Provide the [x, y] coordinate of the cell's center where the given text is located.  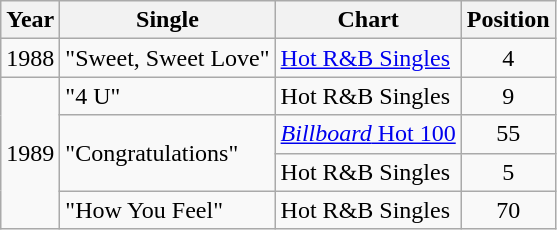
"How You Feel" [168, 210]
Single [168, 20]
"Congratulations" [168, 153]
55 [508, 134]
70 [508, 210]
5 [508, 172]
Chart [368, 20]
1989 [30, 153]
"4 U" [168, 96]
1988 [30, 58]
9 [508, 96]
Billboard Hot 100 [368, 134]
Year [30, 20]
Position [508, 20]
4 [508, 58]
"Sweet, Sweet Love" [168, 58]
